Capture the cell that displays the provided text and extract its [x, y] central coordinate. 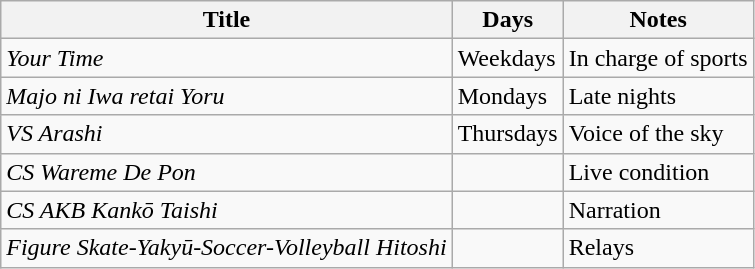
VS Arashi [226, 134]
Figure Skate-Yakyū-Soccer-Volleyball Hitoshi [226, 248]
Notes [658, 20]
Title [226, 20]
Days [508, 20]
Mondays [508, 96]
Thursdays [508, 134]
Late nights [658, 96]
Weekdays [508, 58]
CS Wareme De Pon [226, 172]
Majo ni Iwa retai Yoru [226, 96]
Relays [658, 248]
In charge of sports [658, 58]
Narration [658, 210]
CS AKB Kankō Taishi [226, 210]
Live condition [658, 172]
Your Time [226, 58]
Voice of the sky [658, 134]
